Pinpoint the cell where the given text exists, returning its [x, y] midpoint coordinate. 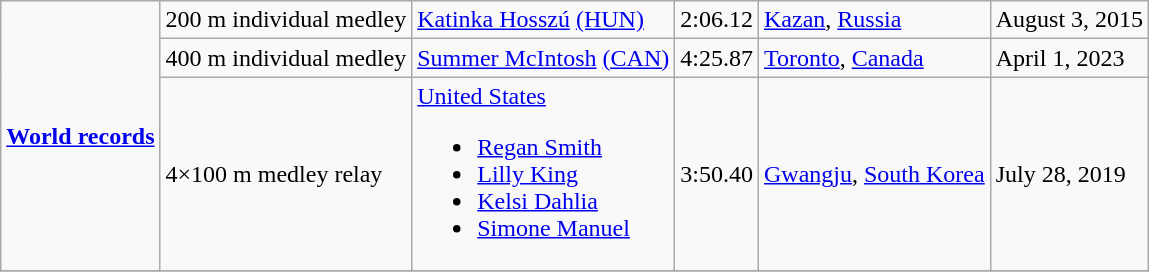
4:25.87 [717, 58]
Kazan, Russia [875, 20]
200 m individual medley [286, 20]
August 3, 2015 [1069, 20]
3:50.40 [717, 174]
Katinka Hosszú (HUN) [544, 20]
United StatesRegan SmithLilly KingKelsi DahliaSimone Manuel [544, 174]
400 m individual medley [286, 58]
4×100 m medley relay [286, 174]
World records [80, 136]
Gwangju, South Korea [875, 174]
Toronto, Canada [875, 58]
July 28, 2019 [1069, 174]
Summer McIntosh (CAN) [544, 58]
April 1, 2023 [1069, 58]
2:06.12 [717, 20]
